From the cell containing the given text, extract its center point as [x, y] coordinate. 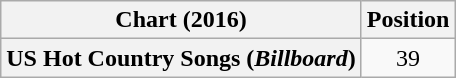
US Hot Country Songs (Billboard) [181, 58]
39 [408, 58]
Position [408, 20]
Chart (2016) [181, 20]
